Search for the cell housing the specified text and yield its [X, Y] center coordinate. 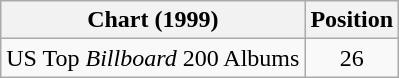
26 [352, 58]
Chart (1999) [153, 20]
US Top Billboard 200 Albums [153, 58]
Position [352, 20]
